Find where the given text appears and provide that cell's center as [X, Y] coordinate. 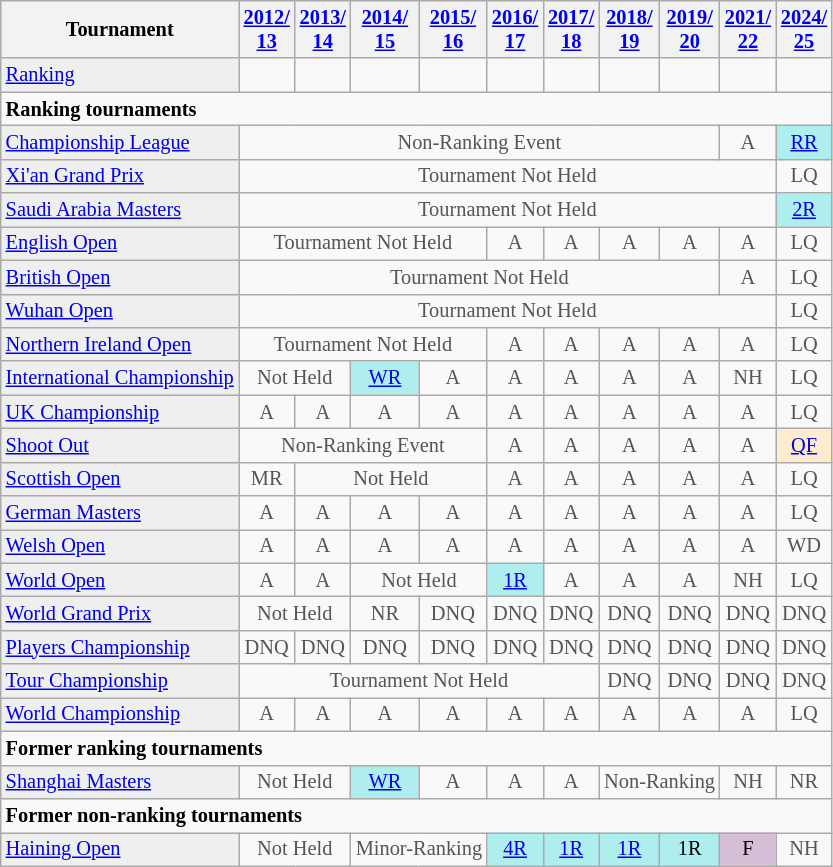
WD [804, 546]
2013/14 [323, 29]
2014/15 [385, 29]
2021/22 [748, 29]
Xi'an Grand Prix [120, 176]
Wuhan Open [120, 311]
International Championship [120, 378]
Shanghai Masters [120, 782]
English Open [120, 243]
4R [515, 849]
2024/25 [804, 29]
Former non-ranking tournaments [416, 815]
World Championship [120, 714]
QF [804, 445]
2018/19 [629, 29]
RR [804, 142]
2019/20 [690, 29]
Scottish Open [120, 479]
Haining Open [120, 849]
Welsh Open [120, 546]
F [748, 849]
German Masters [120, 513]
2012/13 [267, 29]
World Grand Prix [120, 613]
UK Championship [120, 412]
Non-Ranking [660, 782]
Tour Championship [120, 681]
2016/17 [515, 29]
Championship League [120, 142]
Ranking tournaments [416, 109]
World Open [120, 580]
British Open [120, 277]
2015/16 [453, 29]
Shoot Out [120, 445]
MR [267, 479]
2017/18 [571, 29]
Ranking [120, 75]
Former ranking tournaments [416, 748]
Northern Ireland Open [120, 344]
Tournament [120, 29]
2R [804, 210]
Players Championship [120, 647]
Minor-Ranking [419, 849]
Saudi Arabia Masters [120, 210]
